For the text-containing cell, return its midpoint in [x, y] coordinate format. 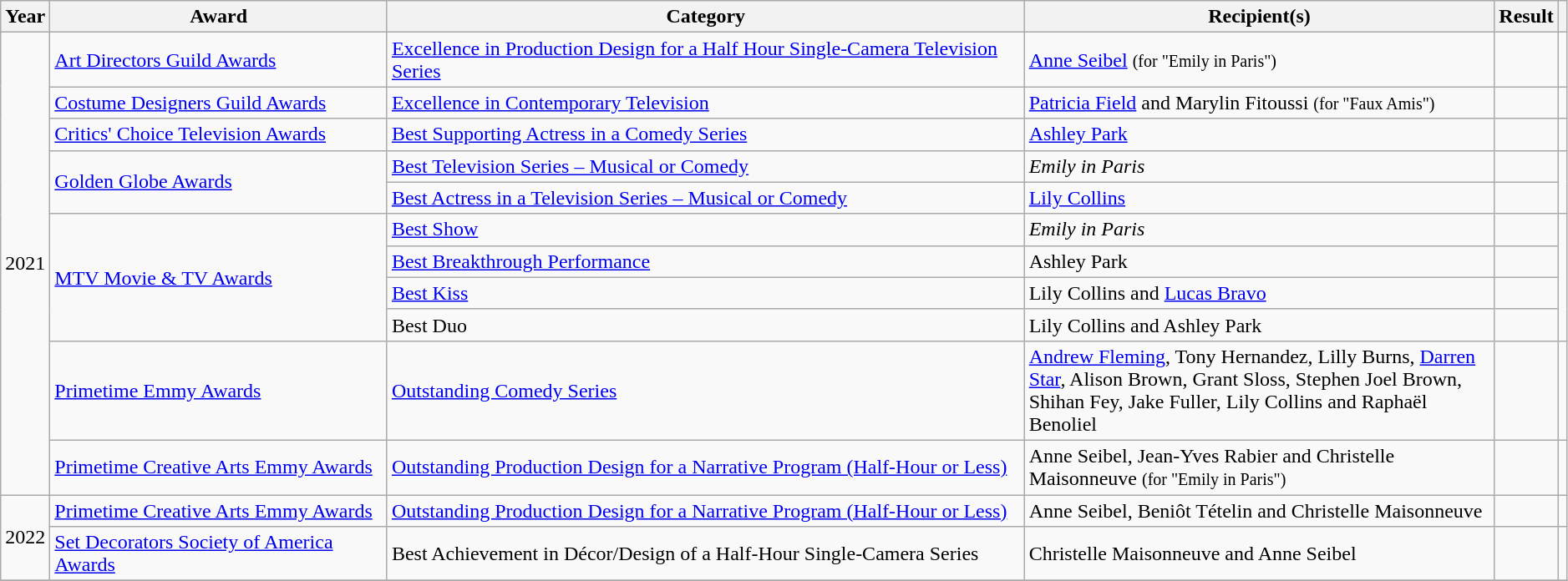
Anne Seibel (for "Emily in Paris") [1260, 60]
2021 [25, 264]
Best Breakthrough Performance [705, 261]
Anne Seibel, Jean-Yves Rabier and Christelle Maisonneuve (for "Emily in Paris") [1260, 467]
Best Kiss [705, 293]
MTV Movie & TV Awards [219, 277]
Category [705, 17]
Christelle Maisonneuve and Anne Seibel [1260, 554]
Set Decorators Society of America Awards [219, 554]
Award [219, 17]
Outstanding Comedy Series [705, 391]
Lily Collins [1260, 198]
2022 [25, 538]
Lily Collins and Ashley Park [1260, 325]
Result [1526, 17]
Excellence in Contemporary Television [705, 103]
Critics' Choice Television Awards [219, 134]
Primetime Emmy Awards [219, 391]
Lily Collins and Lucas Bravo [1260, 293]
Golden Globe Awards [219, 182]
Art Directors Guild Awards [219, 60]
Best Actress in a Television Series – Musical or Comedy [705, 198]
Year [25, 17]
Best Achievement in Décor/Design of a Half-Hour Single-Camera Series [705, 554]
Best Television Series – Musical or Comedy [705, 166]
Excellence in Production Design for a Half Hour Single-Camera Television Series [705, 60]
Patricia Field and Marylin Fitoussi (for "Faux Amis") [1260, 103]
Best Duo [705, 325]
Anne Seibel, Beniôt Tételin and Christelle Maisonneuve [1260, 510]
Best Show [705, 230]
Costume Designers Guild Awards [219, 103]
Recipient(s) [1260, 17]
Best Supporting Actress in a Comedy Series [705, 134]
